Output the (x, y) coordinate of the center of the cell containing the given text.  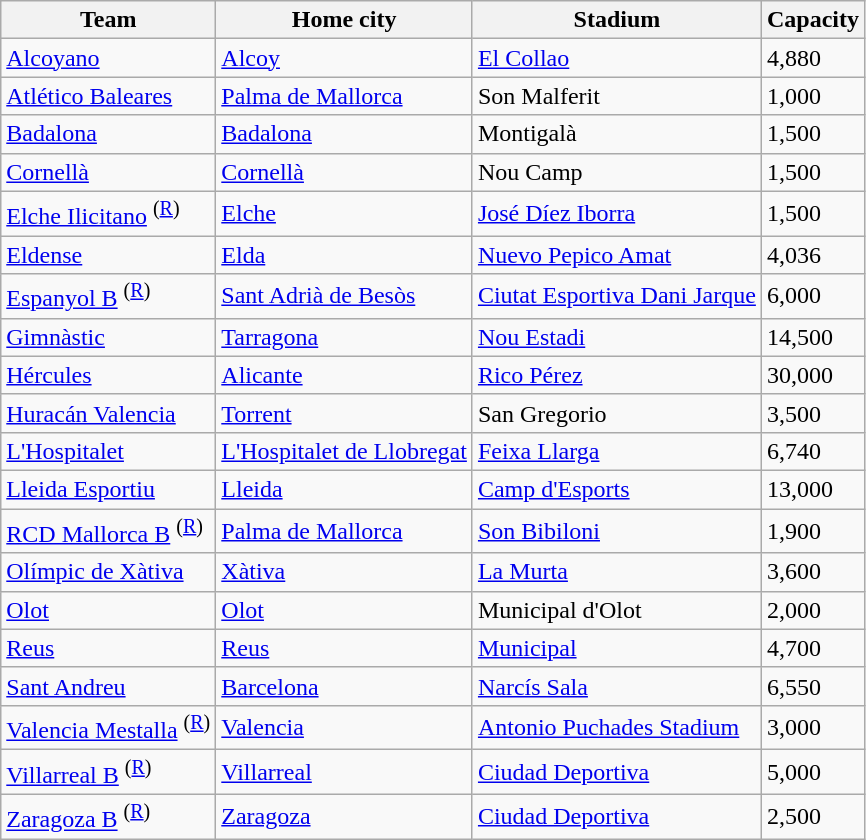
6,000 (812, 296)
14,500 (812, 337)
13,000 (812, 489)
RCD Mallorca B (R) (108, 532)
4,700 (812, 648)
Espanyol B (R) (108, 296)
Torrent (344, 413)
Son Malferit (616, 96)
1,000 (812, 96)
Stadium (616, 20)
Nuevo Pepico Amat (616, 255)
Team (108, 20)
6,740 (812, 451)
Municipal (616, 648)
Huracán Valencia (108, 413)
Gimnàstic (108, 337)
Nou Estadi (616, 337)
Rico Pérez (616, 375)
Municipal d'Olot (616, 610)
Antonio Puchades Stadium (616, 728)
Villarreal (344, 772)
San Gregorio (616, 413)
Villarreal B (R) (108, 772)
Atlético Baleares (108, 96)
Ciutat Esportiva Dani Jarque (616, 296)
Elda (344, 255)
3,000 (812, 728)
Zaragoza (344, 816)
Home city (344, 20)
Alcoy (344, 58)
José Díez Iborra (616, 214)
6,550 (812, 686)
Zaragoza B (R) (108, 816)
Valencia Mestalla (R) (108, 728)
Lleida Esportiu (108, 489)
3,600 (812, 572)
Barcelona (344, 686)
Camp d'Esports (616, 489)
Olímpic de Xàtiva (108, 572)
30,000 (812, 375)
Lleida (344, 489)
Eldense (108, 255)
Elche Ilicitano (R) (108, 214)
Valencia (344, 728)
2,000 (812, 610)
Tarragona (344, 337)
Sant Adrià de Besòs (344, 296)
L'Hospitalet de Llobregat (344, 451)
Montigalà (616, 134)
4,880 (812, 58)
Feixa Llarga (616, 451)
Narcís Sala (616, 686)
Alcoyano (108, 58)
El Collao (616, 58)
Sant Andreu (108, 686)
Nou Camp (616, 172)
2,500 (812, 816)
4,036 (812, 255)
Son Bibiloni (616, 532)
Xàtiva (344, 572)
L'Hospitalet (108, 451)
5,000 (812, 772)
Capacity (812, 20)
Hércules (108, 375)
1,900 (812, 532)
La Murta (616, 572)
3,500 (812, 413)
Elche (344, 214)
Alicante (344, 375)
